Extract the [X, Y] coordinate from the center of the cell holding the provided text.  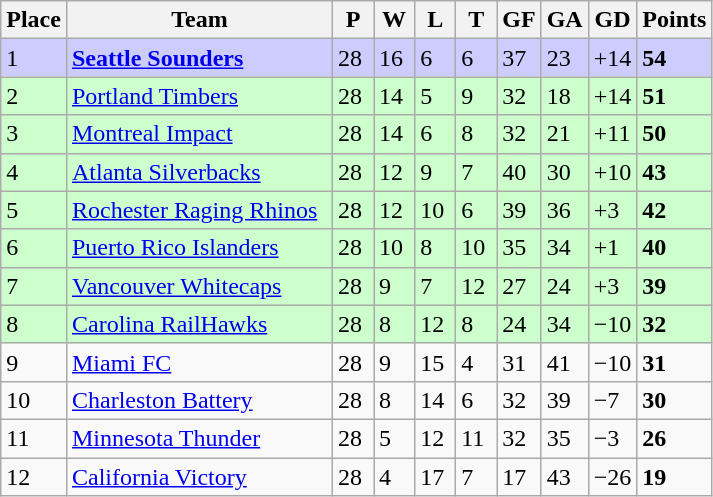
+1 [612, 248]
Rochester Raging Rhinos [199, 210]
GD [612, 20]
L [436, 20]
California Victory [199, 477]
Montreal Impact [199, 134]
Points [674, 20]
3 [34, 134]
27 [519, 286]
21 [564, 134]
16 [394, 58]
Minnesota Thunder [199, 438]
Miami FC [199, 362]
−7 [612, 400]
P [354, 20]
42 [674, 210]
36 [564, 210]
GA [564, 20]
Puerto Rico Islanders [199, 248]
Atlanta Silverbacks [199, 172]
+10 [612, 172]
19 [674, 477]
23 [564, 58]
2 [34, 96]
51 [674, 96]
Seattle Sounders [199, 58]
Charleston Battery [199, 400]
54 [674, 58]
18 [564, 96]
1 [34, 58]
T [476, 20]
−3 [612, 438]
Team [199, 20]
26 [674, 438]
Carolina RailHawks [199, 324]
Portland Timbers [199, 96]
37 [519, 58]
Vancouver Whitecaps [199, 286]
−26 [612, 477]
W [394, 20]
+11 [612, 134]
15 [436, 362]
GF [519, 20]
41 [564, 362]
50 [674, 134]
Place [34, 20]
